Capture the cell that displays the provided text and extract its [X, Y] central coordinate. 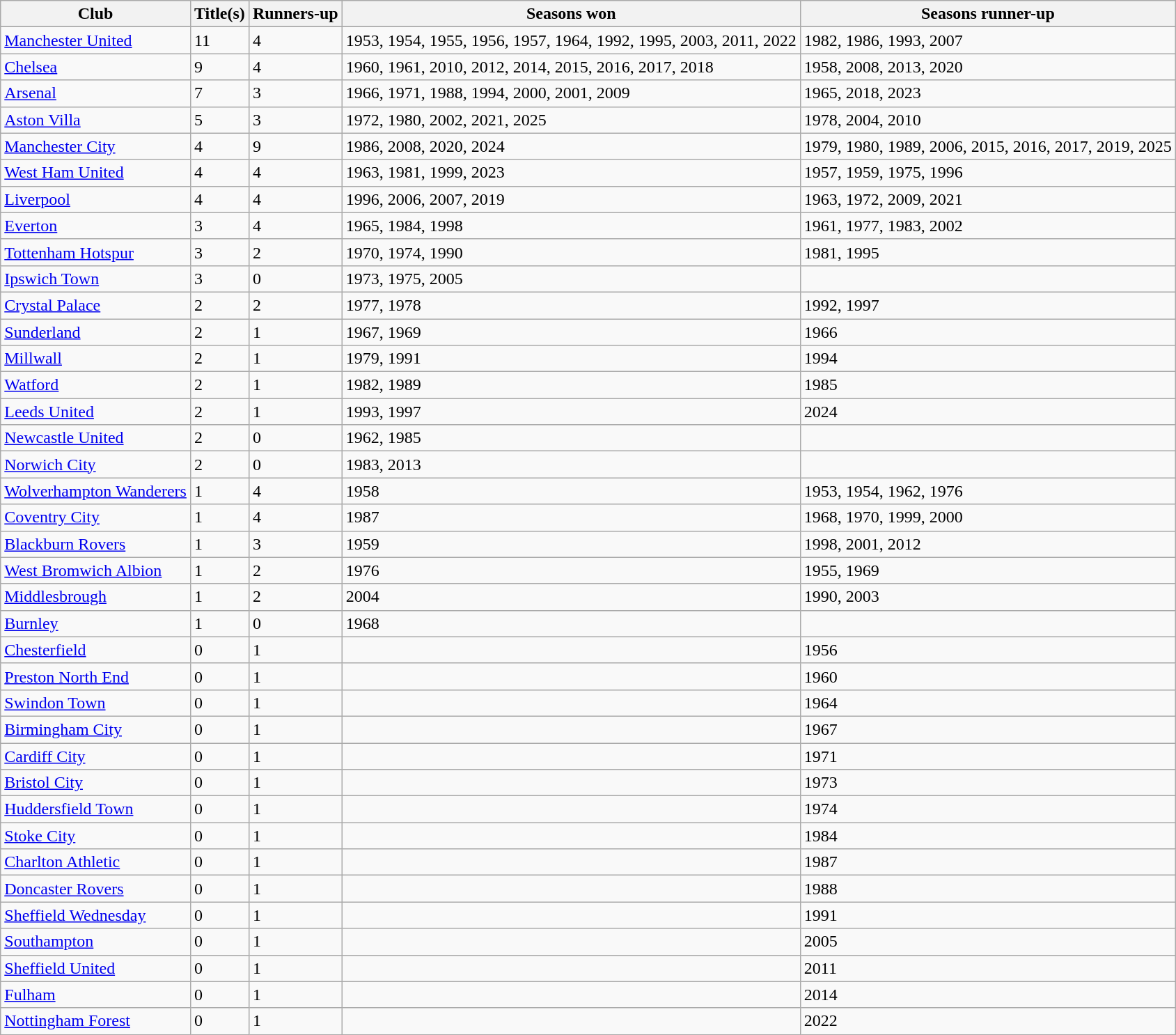
Crystal Palace [96, 305]
1972, 1980, 2002, 2021, 2025 [571, 120]
1970, 1974, 1990 [571, 252]
1959 [571, 544]
Sheffield United [96, 968]
Cardiff City [96, 756]
West Ham United [96, 173]
1998, 2001, 2012 [987, 544]
Manchester United [96, 40]
2004 [571, 597]
1981, 1995 [987, 252]
Birmingham City [96, 729]
Fulham [96, 995]
1973 [987, 783]
1965, 2018, 2023 [987, 93]
1967, 1969 [571, 332]
Seasons runner-up [987, 14]
Sheffield Wednesday [96, 915]
Wolverhampton Wanderers [96, 491]
Ipswich Town [96, 279]
1967 [987, 729]
1982, 1989 [571, 385]
2011 [987, 968]
5 [219, 120]
1953, 1954, 1962, 1976 [987, 491]
Leeds United [96, 412]
West Bromwich Albion [96, 570]
1990, 2003 [987, 597]
Club [96, 14]
1979, 1991 [571, 359]
Runners-up [295, 14]
7 [219, 93]
1985 [987, 385]
1996, 2006, 2007, 2019 [571, 199]
11 [219, 40]
1962, 1985 [571, 438]
Title(s) [219, 14]
Seasons won [571, 14]
Sunderland [96, 332]
1978, 2004, 2010 [987, 120]
1971 [987, 756]
Stoke City [96, 836]
Norwich City [96, 465]
Doncaster Rovers [96, 889]
Southampton [96, 942]
1966 [987, 332]
Millwall [96, 359]
1973, 1975, 2005 [571, 279]
Blackburn Rovers [96, 544]
1976 [571, 570]
1961, 1977, 1983, 2002 [987, 226]
1988 [987, 889]
1953, 1954, 1955, 1956, 1957, 1964, 1992, 1995, 2003, 2011, 2022 [571, 40]
Huddersfield Town [96, 809]
1955, 1969 [987, 570]
Liverpool [96, 199]
1993, 1997 [571, 412]
1964 [987, 703]
1977, 1978 [571, 305]
1994 [987, 359]
Swindon Town [96, 703]
Manchester City [96, 146]
Charlton Athletic [96, 862]
Newcastle United [96, 438]
1968, 1970, 1999, 2000 [987, 517]
1979, 1980, 1989, 2006, 2015, 2016, 2017, 2019, 2025 [987, 146]
Chesterfield [96, 650]
1991 [987, 915]
1968 [571, 623]
1966, 1971, 1988, 1994, 2000, 2001, 2009 [571, 93]
1957, 1959, 1975, 1996 [987, 173]
Watford [96, 385]
1983, 2013 [571, 465]
Burnley [96, 623]
Coventry City [96, 517]
Everton [96, 226]
1960, 1961, 2010, 2012, 2014, 2015, 2016, 2017, 2018 [571, 67]
2022 [987, 1021]
1984 [987, 836]
2005 [987, 942]
Arsenal [96, 93]
1963, 1981, 1999, 2023 [571, 173]
1958 [571, 491]
1965, 1984, 1998 [571, 226]
2024 [987, 412]
Tottenham Hotspur [96, 252]
Middlesbrough [96, 597]
1963, 1972, 2009, 2021 [987, 199]
Chelsea [96, 67]
Nottingham Forest [96, 1021]
Bristol City [96, 783]
1960 [987, 676]
Aston Villa [96, 120]
2014 [987, 995]
1986, 2008, 2020, 2024 [571, 146]
1956 [987, 650]
1974 [987, 809]
1982, 1986, 1993, 2007 [987, 40]
Preston North End [96, 676]
1958, 2008, 2013, 2020 [987, 67]
1992, 1997 [987, 305]
